Extract the (X, Y) coordinate from the center of the cell holding the provided text.  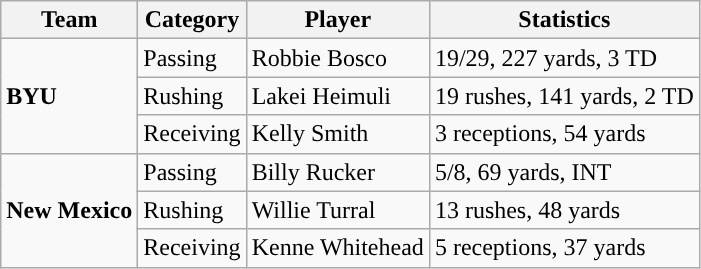
BYU (70, 96)
5/8, 69 yards, INT (564, 172)
Billy Rucker (338, 172)
Kelly Smith (338, 134)
19/29, 227 yards, 3 TD (564, 58)
Statistics (564, 20)
Category (192, 20)
Player (338, 20)
19 rushes, 141 yards, 2 TD (564, 96)
Lakei Heimuli (338, 96)
Robbie Bosco (338, 58)
3 receptions, 54 yards (564, 134)
Kenne Whitehead (338, 248)
13 rushes, 48 yards (564, 210)
5 receptions, 37 yards (564, 248)
New Mexico (70, 210)
Willie Turral (338, 210)
Team (70, 20)
